Find where the given text appears and provide that cell's center as (X, Y) coordinate. 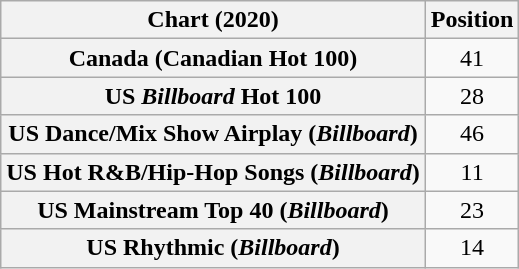
14 (472, 248)
28 (472, 96)
41 (472, 58)
US Rhythmic (Billboard) (213, 248)
23 (472, 210)
US Mainstream Top 40 (Billboard) (213, 210)
Canada (Canadian Hot 100) (213, 58)
46 (472, 134)
11 (472, 172)
US Billboard Hot 100 (213, 96)
Position (472, 20)
Chart (2020) (213, 20)
US Dance/Mix Show Airplay (Billboard) (213, 134)
US Hot R&B/Hip-Hop Songs (Billboard) (213, 172)
